Identify which cell holds the provided text, then report its (X, Y) central coordinate. 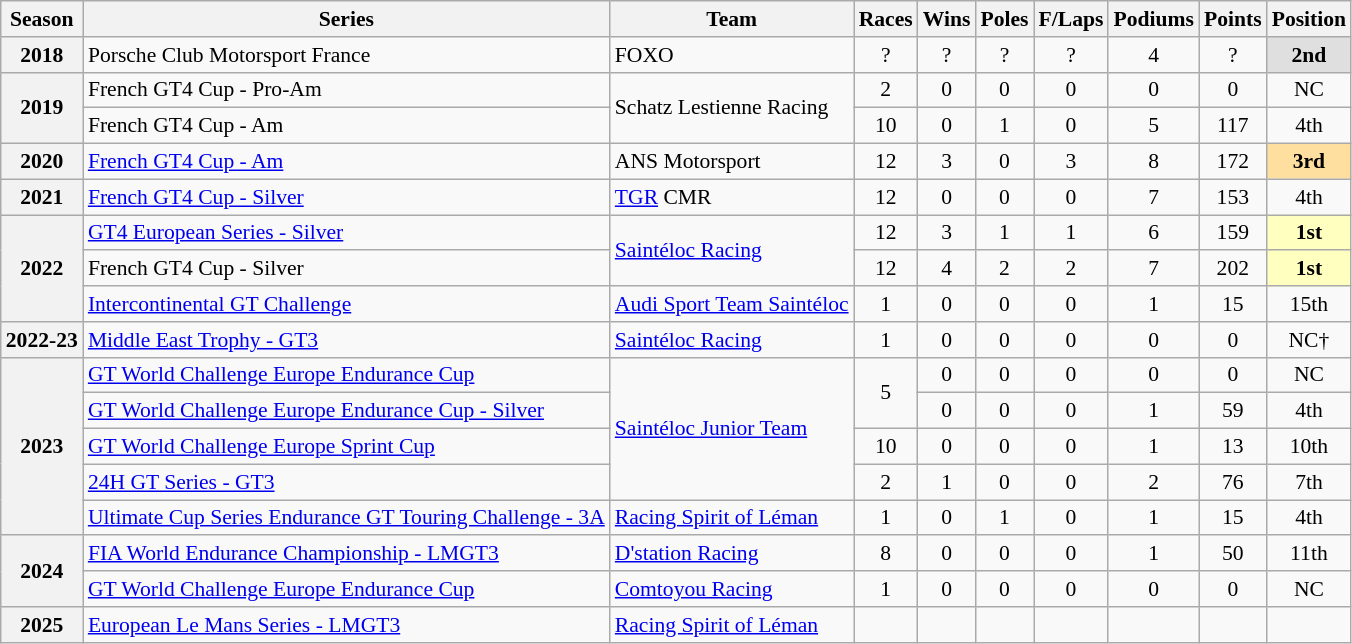
117 (1233, 126)
11th (1309, 554)
ANS Motorsport (732, 162)
7th (1309, 482)
GT4 European Series - Silver (346, 233)
2025 (42, 625)
59 (1233, 411)
2024 (42, 572)
Season (42, 19)
15th (1309, 304)
Podiums (1154, 19)
French GT4 Cup - Pro-Am (346, 90)
172 (1233, 162)
76 (1233, 482)
202 (1233, 269)
Porsche Club Motorsport France (346, 55)
2022 (42, 268)
GT World Challenge Europe Endurance Cup - Silver (346, 411)
Team (732, 19)
Middle East Trophy - GT3 (346, 340)
Wins (947, 19)
2022-23 (42, 340)
2018 (42, 55)
Points (1233, 19)
NC† (1309, 340)
Races (886, 19)
2023 (42, 446)
159 (1233, 233)
Series (346, 19)
10th (1309, 447)
Saintéloc Junior Team (732, 428)
Audi Sport Team Saintéloc (732, 304)
13 (1233, 447)
F/Laps (1072, 19)
Schatz Lestienne Racing (732, 108)
2021 (42, 197)
2020 (42, 162)
Ultimate Cup Series Endurance GT Touring Challenge - 3A (346, 518)
Intercontinental GT Challenge (346, 304)
FIA World Endurance Championship - LMGT3 (346, 554)
Position (1309, 19)
TGR CMR (732, 197)
6 (1154, 233)
24H GT Series - GT3 (346, 482)
European Le Mans Series - LMGT3 (346, 625)
3rd (1309, 162)
D'station Racing (732, 554)
Poles (1004, 19)
GT World Challenge Europe Sprint Cup (346, 447)
50 (1233, 554)
Comtoyou Racing (732, 589)
2019 (42, 108)
FOXO (732, 55)
2nd (1309, 55)
153 (1233, 197)
